Detect which cell encompasses the target text, then output its (x, y) center coordinate. 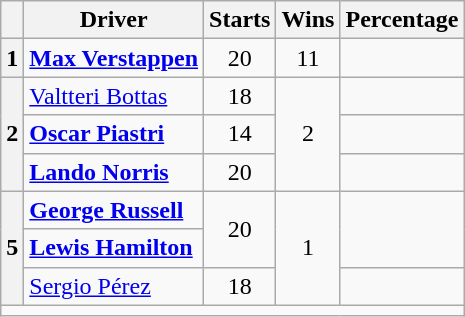
Lewis Hamilton (114, 248)
Lando Norris (114, 172)
Sergio Pérez (114, 286)
11 (308, 58)
Percentage (402, 20)
14 (240, 134)
Wins (308, 20)
Driver (114, 20)
5 (12, 248)
Starts (240, 20)
Oscar Piastri (114, 134)
Max Verstappen (114, 58)
George Russell (114, 210)
Valtteri Bottas (114, 96)
